Return [x, y] of the center of cell containing provided text 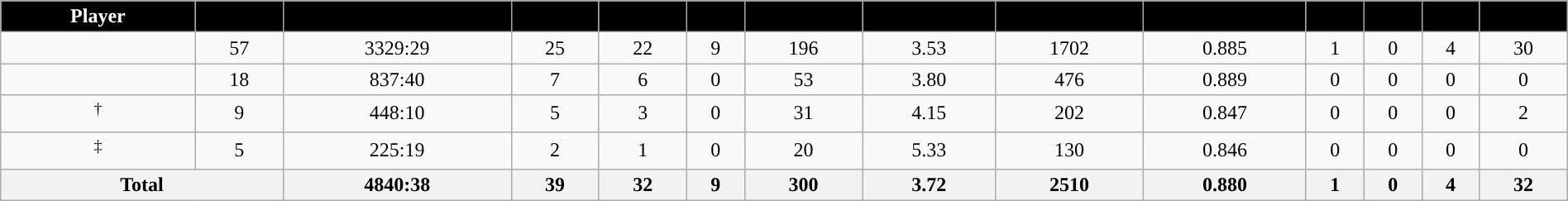
0.880 [1224, 184]
0.846 [1224, 151]
25 [555, 48]
Total [142, 184]
30 [1523, 48]
448:10 [397, 114]
53 [804, 79]
2510 [1068, 184]
Player [98, 17]
18 [239, 79]
6 [643, 79]
196 [804, 48]
3.80 [930, 79]
1702 [1068, 48]
3 [643, 114]
300 [804, 184]
130 [1068, 151]
39 [555, 184]
0.847 [1224, 114]
22 [643, 48]
20 [804, 151]
225:19 [397, 151]
476 [1068, 79]
3.72 [930, 184]
‡ [98, 151]
57 [239, 48]
0.885 [1224, 48]
7 [555, 79]
4840:38 [397, 184]
† [98, 114]
837:40 [397, 79]
3.53 [930, 48]
4.15 [930, 114]
202 [1068, 114]
31 [804, 114]
5.33 [930, 151]
0.889 [1224, 79]
3329:29 [397, 48]
